Return [X, Y] of the center of cell containing provided text 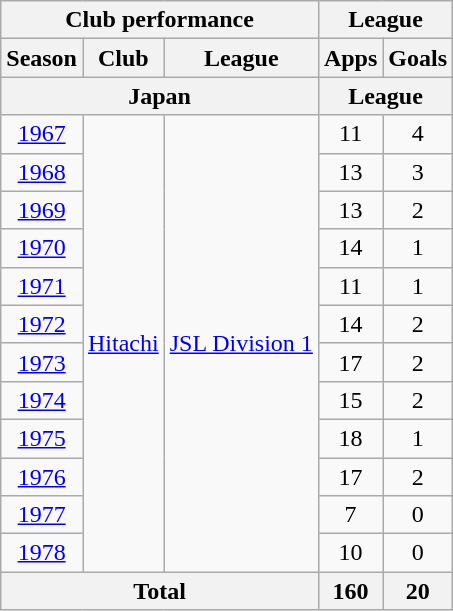
20 [418, 591]
4 [418, 134]
Season [42, 58]
1972 [42, 324]
1969 [42, 210]
Goals [418, 58]
1971 [42, 286]
10 [350, 553]
1976 [42, 477]
1967 [42, 134]
3 [418, 172]
Apps [350, 58]
1968 [42, 172]
Hitachi [123, 344]
1974 [42, 400]
1973 [42, 362]
1977 [42, 515]
Club performance [160, 20]
Japan [160, 96]
1978 [42, 553]
18 [350, 438]
1975 [42, 438]
Club [123, 58]
Total [160, 591]
7 [350, 515]
1970 [42, 248]
160 [350, 591]
JSL Division 1 [241, 344]
15 [350, 400]
